Return the (X, Y) coordinate for the center point of the cell that contains the specified text.  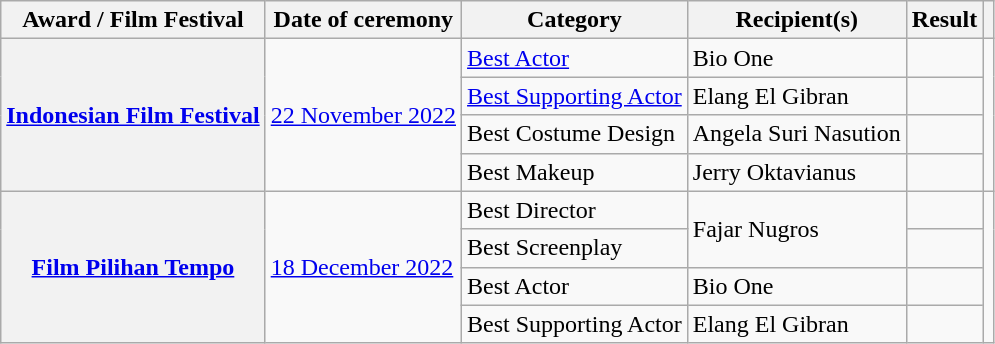
Best Makeup (575, 172)
Result (944, 20)
Angela Suri Nasution (796, 134)
22 November 2022 (363, 115)
Best Costume Design (575, 134)
Jerry Oktavianus (796, 172)
Best Screenplay (575, 248)
Recipient(s) (796, 20)
Film Pilihan Tempo (133, 267)
Best Director (575, 210)
Date of ceremony (363, 20)
Indonesian Film Festival (133, 115)
18 December 2022 (363, 267)
Category (575, 20)
Fajar Nugros (796, 229)
Award / Film Festival (133, 20)
